Provide the (x, y) coordinate of the cell's center where the given text is located.  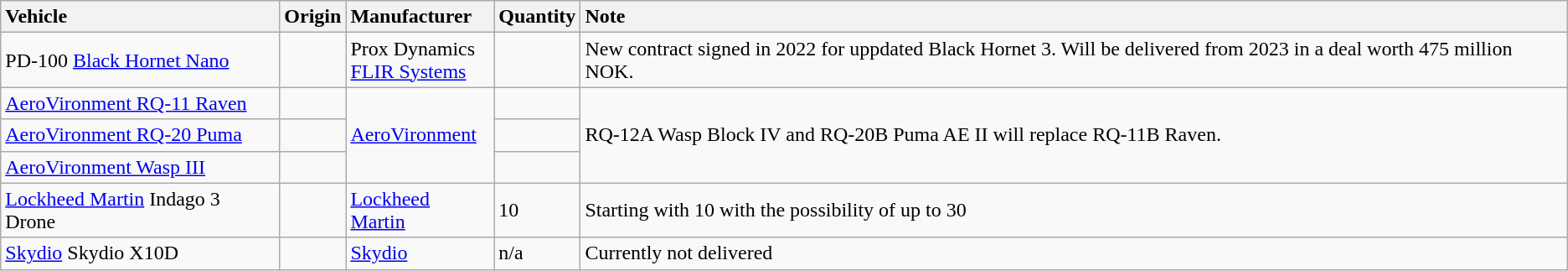
Vehicle (141, 17)
Currently not delivered (1074, 253)
Origin (313, 17)
Quantity (538, 17)
Note (1074, 17)
Skydio Skydio X10D (141, 253)
AeroVironment Wasp III (141, 167)
Skydio (420, 253)
Lockheed Martin (420, 210)
Lockheed Martin Indago 3 Drone (141, 210)
Starting with 10 with the possibility of up to 30 (1074, 210)
RQ-12A Wasp Block IV and RQ-20B Puma AE II will replace RQ-11B Raven. (1074, 135)
AeroVironment RQ-11 Raven (141, 103)
Manufacturer (420, 17)
Prox DynamicsFLIR Systems (420, 60)
n/a (538, 253)
New contract signed in 2022 for uppdated Black Hornet 3. Will be delivered from 2023 in a deal worth 475 million NOK. (1074, 60)
PD-100 Black Hornet Nano (141, 60)
AeroVironment (420, 135)
AeroVironment RQ-20 Puma (141, 135)
10 (538, 210)
